Detect which cell encompasses the target text, then output its (X, Y) center coordinate. 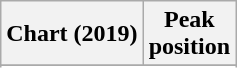
Peakposition (189, 34)
Chart (2019) (72, 34)
